Return the (X, Y) coordinate for the center point of the cell that contains the specified text.  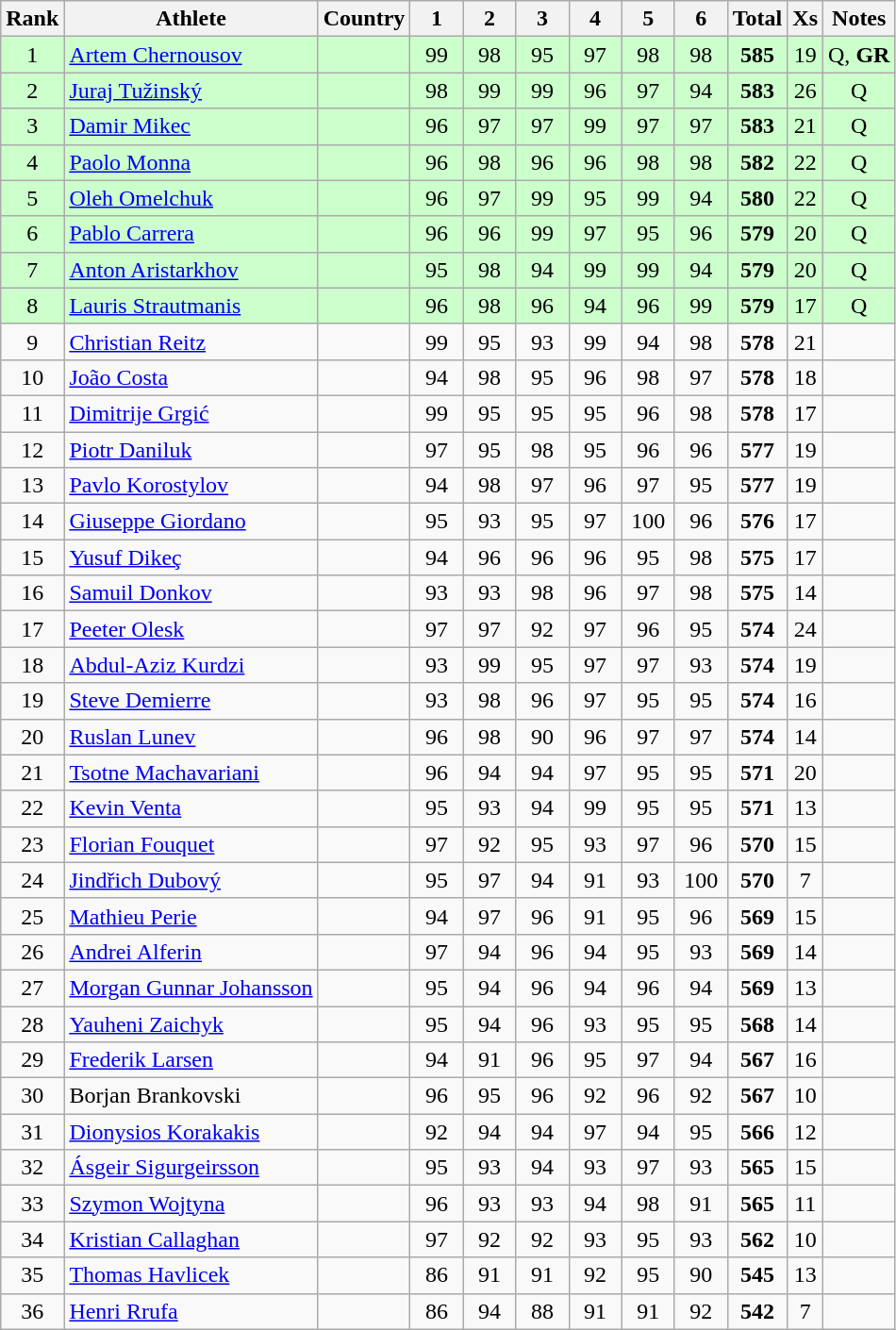
576 (757, 522)
Country (364, 19)
Anton Aristarkhov (191, 270)
30 (32, 1096)
Dionysios Korakakis (191, 1132)
Total (757, 19)
32 (32, 1168)
566 (757, 1132)
28 (32, 1023)
542 (757, 1311)
Ásgeir Sigurgeirsson (191, 1168)
580 (757, 198)
Jindřich Dubový (191, 880)
Mathieu Perie (191, 916)
Dimitrije Grgić (191, 413)
Giuseppe Giordano (191, 522)
34 (32, 1239)
Thomas Havlicek (191, 1275)
Tsotne Machavariani (191, 773)
Yusuf Dikeç (191, 557)
Lauris Strautmanis (191, 306)
Kevin Venta (191, 808)
Juraj Tužinský (191, 91)
9 (32, 341)
27 (32, 988)
Q, GR (859, 55)
Ruslan Lunev (191, 737)
Steve Demierre (191, 701)
Pablo Carrera (191, 234)
Oleh Omelchuk (191, 198)
Florian Fouquet (191, 844)
88 (542, 1311)
Paolo Monna (191, 162)
Piotr Daniluk (191, 450)
João Costa (191, 377)
Notes (859, 19)
Andrei Alferin (191, 952)
23 (32, 844)
Athlete (191, 19)
582 (757, 162)
Samuil Donkov (191, 593)
Kristian Callaghan (191, 1239)
Damir Mikec (191, 126)
Szymon Wojtyna (191, 1204)
Abdul-Aziz Kurdzi (191, 665)
585 (757, 55)
Rank (32, 19)
29 (32, 1060)
Borjan Brankovski (191, 1096)
31 (32, 1132)
Morgan Gunnar Johansson (191, 988)
Yauheni Zaichyk (191, 1023)
Xs (805, 19)
25 (32, 916)
568 (757, 1023)
Henri Rrufa (191, 1311)
8 (32, 306)
35 (32, 1275)
Pavlo Korostylov (191, 486)
Christian Reitz (191, 341)
Peeter Olesk (191, 629)
545 (757, 1275)
Frederik Larsen (191, 1060)
Artem Chernousov (191, 55)
562 (757, 1239)
36 (32, 1311)
33 (32, 1204)
